Locate the cell with the specified text and output its [X, Y] center coordinate. 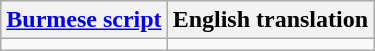
English translation [270, 20]
Burmese script [84, 20]
